Capture the cell that displays the provided text and extract its [x, y] central coordinate. 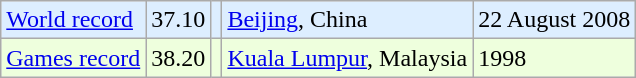
World record [74, 20]
38.20 [178, 58]
22 August 2008 [554, 20]
Kuala Lumpur, Malaysia [348, 58]
Games record [74, 58]
Beijing, China [348, 20]
1998 [554, 58]
37.10 [178, 20]
